Find where the given text appears and provide that cell's center as [x, y] coordinate. 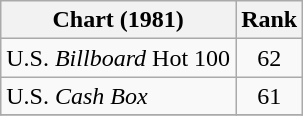
62 [270, 58]
61 [270, 96]
Chart (1981) [118, 20]
U.S. Cash Box [118, 96]
Rank [270, 20]
U.S. Billboard Hot 100 [118, 58]
